Pinpoint the cell where the given text exists, returning its (X, Y) midpoint coordinate. 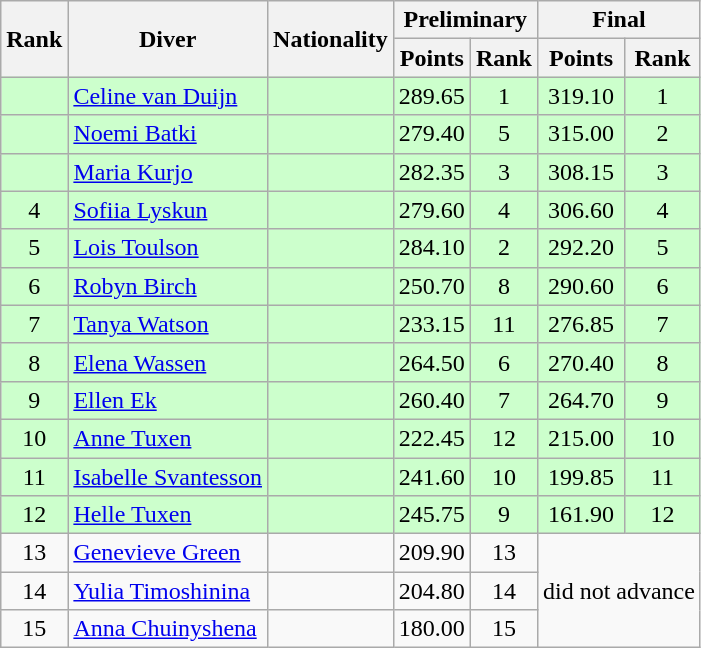
Nationality (331, 39)
Isabelle Svantesson (168, 477)
279.60 (432, 210)
233.15 (432, 324)
Ellen Ek (168, 400)
Lois Toulson (168, 248)
289.65 (432, 96)
Anna Chuinyshena (168, 629)
282.35 (432, 172)
290.60 (580, 286)
Noemi Batki (168, 134)
284.10 (432, 248)
Diver (168, 39)
250.70 (432, 286)
Sofiia Lyskun (168, 210)
Anne Tuxen (168, 438)
161.90 (580, 515)
Final (618, 20)
215.00 (580, 438)
199.85 (580, 477)
Elena Wassen (168, 362)
319.10 (580, 96)
270.40 (580, 362)
308.15 (580, 172)
Genevieve Green (168, 553)
315.00 (580, 134)
279.40 (432, 134)
241.60 (432, 477)
Preliminary (465, 20)
222.45 (432, 438)
did not advance (618, 591)
204.80 (432, 591)
276.85 (580, 324)
Yulia Timoshinina (168, 591)
Helle Tuxen (168, 515)
180.00 (432, 629)
Robyn Birch (168, 286)
245.75 (432, 515)
264.50 (432, 362)
292.20 (580, 248)
260.40 (432, 400)
209.90 (432, 553)
264.70 (580, 400)
Celine van Duijn (168, 96)
Maria Kurjo (168, 172)
Tanya Watson (168, 324)
306.60 (580, 210)
